Identify which cell holds the provided text, then report its (x, y) central coordinate. 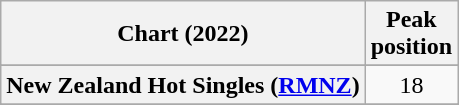
Chart (2022) (183, 34)
Peakposition (411, 34)
New Zealand Hot Singles (RMNZ) (183, 85)
18 (411, 85)
